Search for the cell housing the specified text and yield its [X, Y] center coordinate. 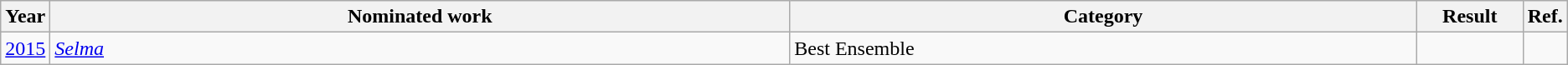
Selma [420, 48]
Year [25, 17]
Best Ensemble [1104, 48]
Ref. [1545, 17]
Result [1469, 17]
Category [1104, 17]
Nominated work [420, 17]
2015 [25, 48]
